Capture the cell that displays the provided text and extract its (x, y) central coordinate. 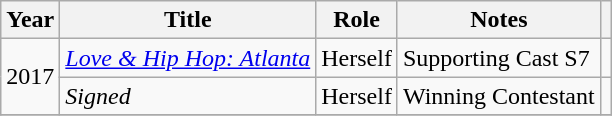
Winning Contestant (498, 96)
Signed (188, 96)
Notes (498, 20)
2017 (30, 77)
Title (188, 20)
Role (357, 20)
Love & Hip Hop: Atlanta (188, 58)
Supporting Cast S7 (498, 58)
Year (30, 20)
